Capture the cell that displays the provided text and extract its [X, Y] central coordinate. 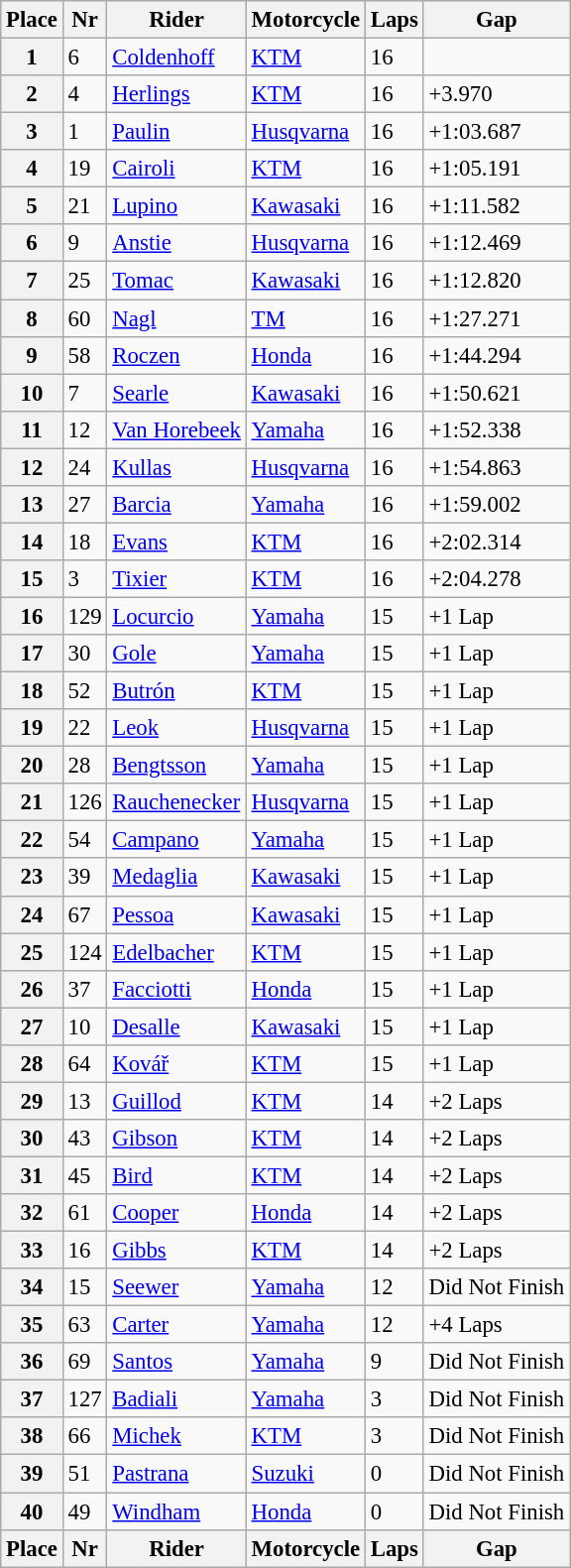
Guillod [176, 1101]
67 [85, 914]
+1:05.191 [496, 169]
8 [32, 318]
23 [32, 878]
+2:04.278 [496, 579]
63 [85, 1325]
Tixier [176, 579]
45 [85, 1175]
17 [32, 654]
Medaglia [176, 878]
Facciotti [176, 989]
Locurcio [176, 616]
36 [32, 1362]
+1:52.338 [496, 429]
Evans [176, 542]
5 [32, 206]
64 [85, 1064]
Paulin [176, 132]
66 [85, 1437]
Rauchenecker [176, 802]
54 [85, 840]
51 [85, 1474]
38 [32, 1437]
52 [85, 691]
Barcia [176, 505]
+1:44.294 [496, 355]
+1:27.271 [496, 318]
Gibson [176, 1139]
Cairoli [176, 169]
+1:50.621 [496, 393]
Bengtsson [176, 766]
TM [305, 318]
124 [85, 952]
Seewer [176, 1287]
Edelbacher [176, 952]
+1:03.687 [496, 132]
Kovář [176, 1064]
Badiali [176, 1399]
+4 Laps [496, 1325]
40 [32, 1511]
Leok [176, 728]
Herlings [176, 94]
Roczen [176, 355]
+1:54.863 [496, 467]
32 [32, 1213]
Michek [176, 1437]
Pastrana [176, 1474]
Van Horebeek [176, 429]
Searle [176, 393]
+1:59.002 [496, 505]
126 [85, 802]
Windham [176, 1511]
Butrón [176, 691]
Tomac [176, 281]
Cooper [176, 1213]
Suzuki [305, 1474]
69 [85, 1362]
Kullas [176, 467]
26 [32, 989]
Anstie [176, 243]
11 [32, 429]
Nagl [176, 318]
Desalle [176, 1026]
31 [32, 1175]
Bird [176, 1175]
+1:12.469 [496, 243]
29 [32, 1101]
+1:11.582 [496, 206]
Santos [176, 1362]
58 [85, 355]
+3.970 [496, 94]
43 [85, 1139]
34 [32, 1287]
Coldenhoff [176, 58]
Campano [176, 840]
+1:12.820 [496, 281]
60 [85, 318]
Lupino [176, 206]
20 [32, 766]
Carter [176, 1325]
Gole [176, 654]
49 [85, 1511]
129 [85, 616]
Pessoa [176, 914]
35 [32, 1325]
+2:02.314 [496, 542]
Gibbs [176, 1251]
127 [85, 1399]
61 [85, 1213]
33 [32, 1251]
2 [32, 94]
